For the text-containing cell, return its midpoint in (x, y) coordinate format. 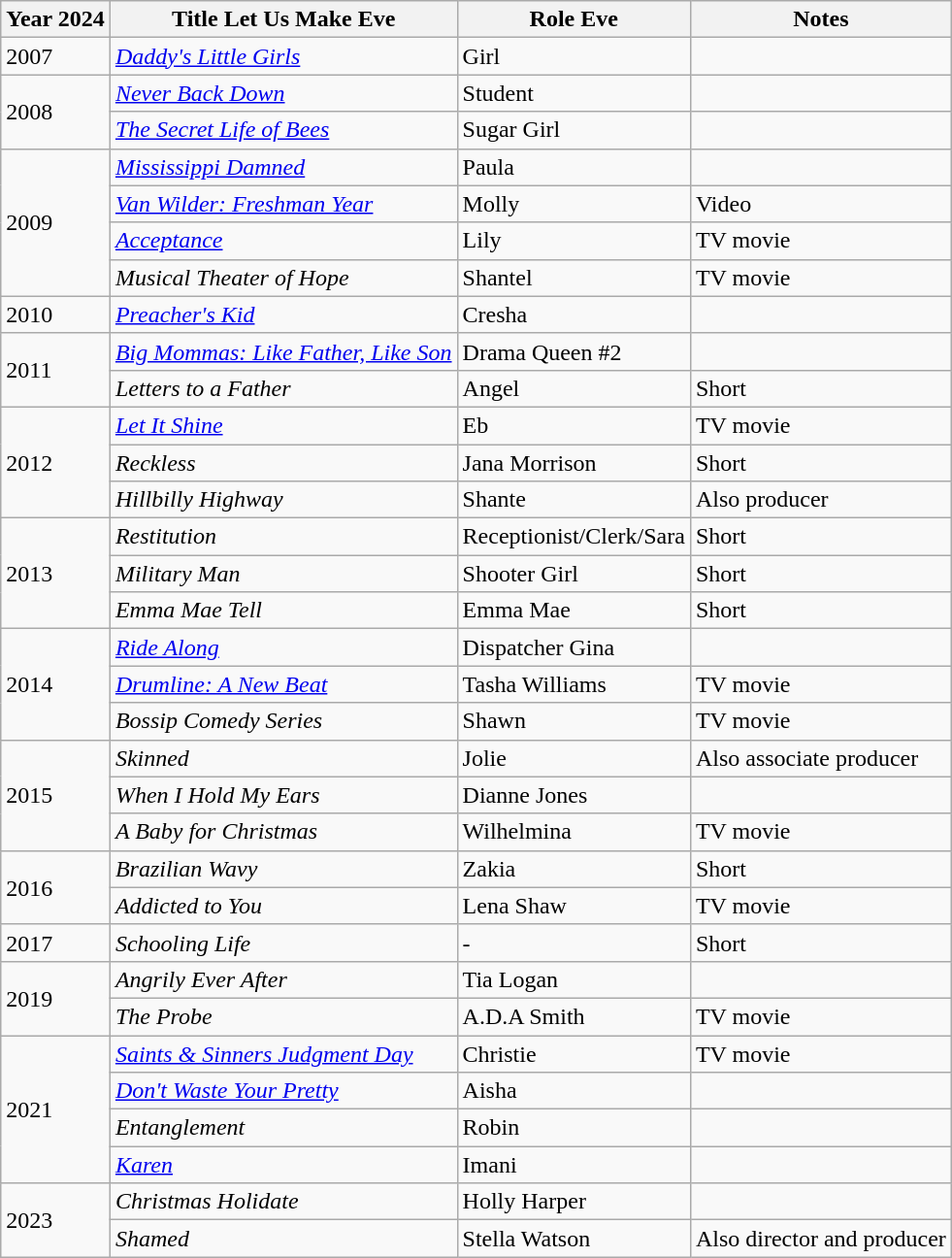
2014 (56, 684)
Dispatcher Gina (574, 647)
Sugar Girl (574, 130)
Video (821, 204)
Big Mommas: Like Father, Like Son (283, 351)
Lily (574, 241)
2023 (56, 1220)
Karen (283, 1165)
Holly Harper (574, 1202)
Bossip Comedy Series (283, 721)
Shantel (574, 278)
Musical Theater of Hope (283, 278)
Schooling Life (283, 943)
Tasha Williams (574, 684)
2019 (56, 998)
Wilhelmina (574, 832)
Notes (821, 19)
2010 (56, 314)
Drumline: A New Beat (283, 684)
2015 (56, 795)
2012 (56, 462)
Paula (574, 167)
Shawn (574, 721)
Preacher's Kid (283, 314)
Receptionist/Clerk/Sara (574, 537)
Restitution (283, 537)
Ride Along (283, 647)
2021 (56, 1109)
2013 (56, 574)
Eb (574, 425)
Angel (574, 388)
Dianne Jones (574, 795)
2017 (56, 943)
Cresha (574, 314)
Zakia (574, 869)
Student (574, 93)
A Baby for Christmas (283, 832)
Drama Queen #2 (574, 351)
Jana Morrison (574, 463)
Lena Shaw (574, 906)
2011 (56, 370)
Title Let Us Make Eve (283, 19)
Mississippi Damned (283, 167)
Stella Watson (574, 1239)
Jolie (574, 758)
Van Wilder: Freshman Year (283, 204)
Hillbilly Highway (283, 500)
Also producer (821, 500)
Never Back Down (283, 93)
Also director and producer (821, 1239)
Christmas Holidate (283, 1202)
Reckless (283, 463)
Tia Logan (574, 979)
- (574, 943)
Girl (574, 56)
Emma Mae Tell (283, 611)
Let It Shine (283, 425)
2007 (56, 56)
Shooter Girl (574, 574)
Christie (574, 1053)
The Secret Life of Bees (283, 130)
When I Hold My Ears (283, 795)
The Probe (283, 1016)
2009 (56, 222)
Don't Waste Your Pretty (283, 1091)
Entanglement (283, 1128)
Also associate producer (821, 758)
Aisha (574, 1091)
Saints & Sinners Judgment Day (283, 1053)
Daddy's Little Girls (283, 56)
Angrily Ever After (283, 979)
Molly (574, 204)
2016 (56, 887)
Year 2024 (56, 19)
Shante (574, 500)
Military Man (283, 574)
A.D.A Smith (574, 1016)
Addicted to You (283, 906)
2008 (56, 112)
Letters to a Father (283, 388)
Shamed (283, 1239)
Role Eve (574, 19)
Robin (574, 1128)
Skinned (283, 758)
Imani (574, 1165)
Emma Mae (574, 611)
Acceptance (283, 241)
Brazilian Wavy (283, 869)
